Return (x, y) of the center of cell containing provided text 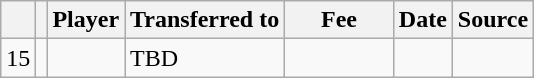
TBD (205, 58)
Date (422, 20)
15 (18, 58)
Fee (340, 20)
Source (492, 20)
Transferred to (205, 20)
Player (86, 20)
